Pinpoint the cell where the given text exists, returning its (x, y) midpoint coordinate. 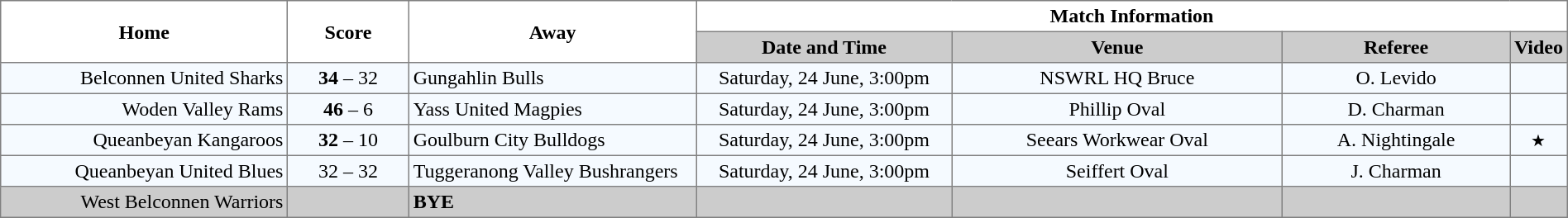
West Belconnen Warriors (144, 202)
Referee (1396, 47)
Goulburn City Bulldogs (552, 140)
Venue (1116, 47)
32 – 32 (349, 171)
Home (144, 31)
Match Information (1132, 17)
Video (1539, 47)
Woden Valley Rams (144, 109)
Belconnen United Sharks (144, 78)
Phillip Oval (1116, 109)
46 – 6 (349, 109)
NSWRL HQ Bruce (1116, 78)
Yass United Magpies (552, 109)
Date and Time (824, 47)
Score (349, 31)
BYE (552, 202)
J. Charman (1396, 171)
Seiffert Oval (1116, 171)
Queanbeyan United Blues (144, 171)
A. Nightingale (1396, 140)
Away (552, 31)
★ (1539, 140)
32 – 10 (349, 140)
Seears Workwear Oval (1116, 140)
Queanbeyan Kangaroos (144, 140)
Tuggeranong Valley Bushrangers (552, 171)
D. Charman (1396, 109)
Gungahlin Bulls (552, 78)
O. Levido (1396, 78)
34 – 32 (349, 78)
